For the text-containing cell, return its midpoint in (X, Y) coordinate format. 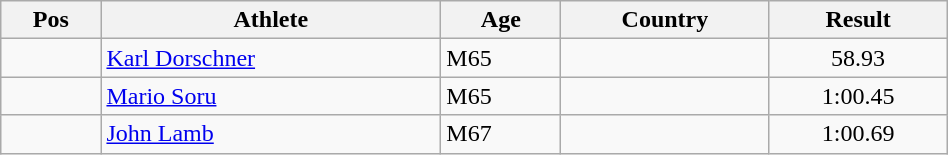
Age (501, 20)
58.93 (858, 58)
Mario Soru (271, 96)
Country (665, 20)
Pos (51, 20)
Athlete (271, 20)
M67 (501, 134)
John Lamb (271, 134)
Result (858, 20)
Karl Dorschner (271, 58)
1:00.69 (858, 134)
1:00.45 (858, 96)
